Pinpoint the cell where the given text exists, returning its [x, y] midpoint coordinate. 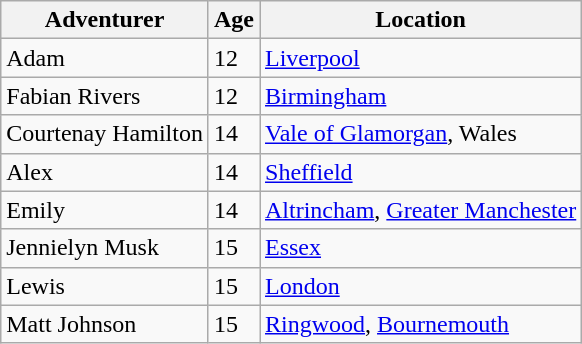
Essex [421, 248]
Adam [105, 58]
Courtenay Hamilton [105, 134]
Liverpool [421, 58]
Age [234, 20]
Alex [105, 172]
Vale of Glamorgan, Wales [421, 134]
Jennielyn Musk [105, 248]
Ringwood, Bournemouth [421, 324]
Altrincham, Greater Manchester [421, 210]
Birmingham [421, 96]
Emily [105, 210]
Matt Johnson [105, 324]
Location [421, 20]
Fabian Rivers [105, 96]
London [421, 286]
Lewis [105, 286]
Adventurer [105, 20]
Sheffield [421, 172]
